Scan for the cell matching the given text and deliver its [X, Y] coordinate at center. 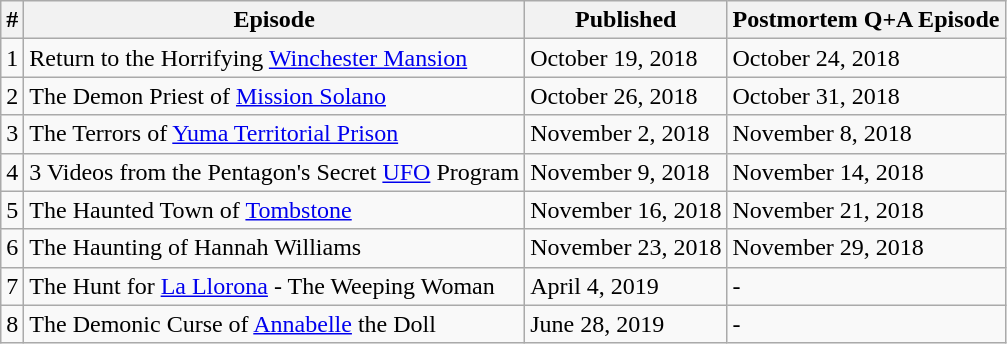
November 14, 2018 [866, 172]
4 [12, 172]
The Haunted Town of Tombstone [274, 210]
The Haunting of Hannah Williams [274, 248]
6 [12, 248]
5 [12, 210]
April 4, 2019 [626, 286]
November 9, 2018 [626, 172]
The Hunt for La Llorona - The Weeping Woman [274, 286]
The Terrors of Yuma Territorial Prison [274, 134]
November 16, 2018 [626, 210]
October 24, 2018 [866, 58]
November 21, 2018 [866, 210]
November 2, 2018 [626, 134]
1 [12, 58]
November 8, 2018 [866, 134]
# [12, 20]
October 19, 2018 [626, 58]
3 [12, 134]
June 28, 2019 [626, 324]
The Demon Priest of Mission Solano [274, 96]
Postmortem Q+A Episode [866, 20]
November 23, 2018 [626, 248]
Episode [274, 20]
Published [626, 20]
3 Videos from the Pentagon's Secret UFO Program [274, 172]
Return to the Horrifying Winchester Mansion [274, 58]
7 [12, 286]
November 29, 2018 [866, 248]
8 [12, 324]
2 [12, 96]
October 26, 2018 [626, 96]
October 31, 2018 [866, 96]
The Demonic Curse of Annabelle the Doll [274, 324]
